From the cell containing the given text, extract its center point as [X, Y] coordinate. 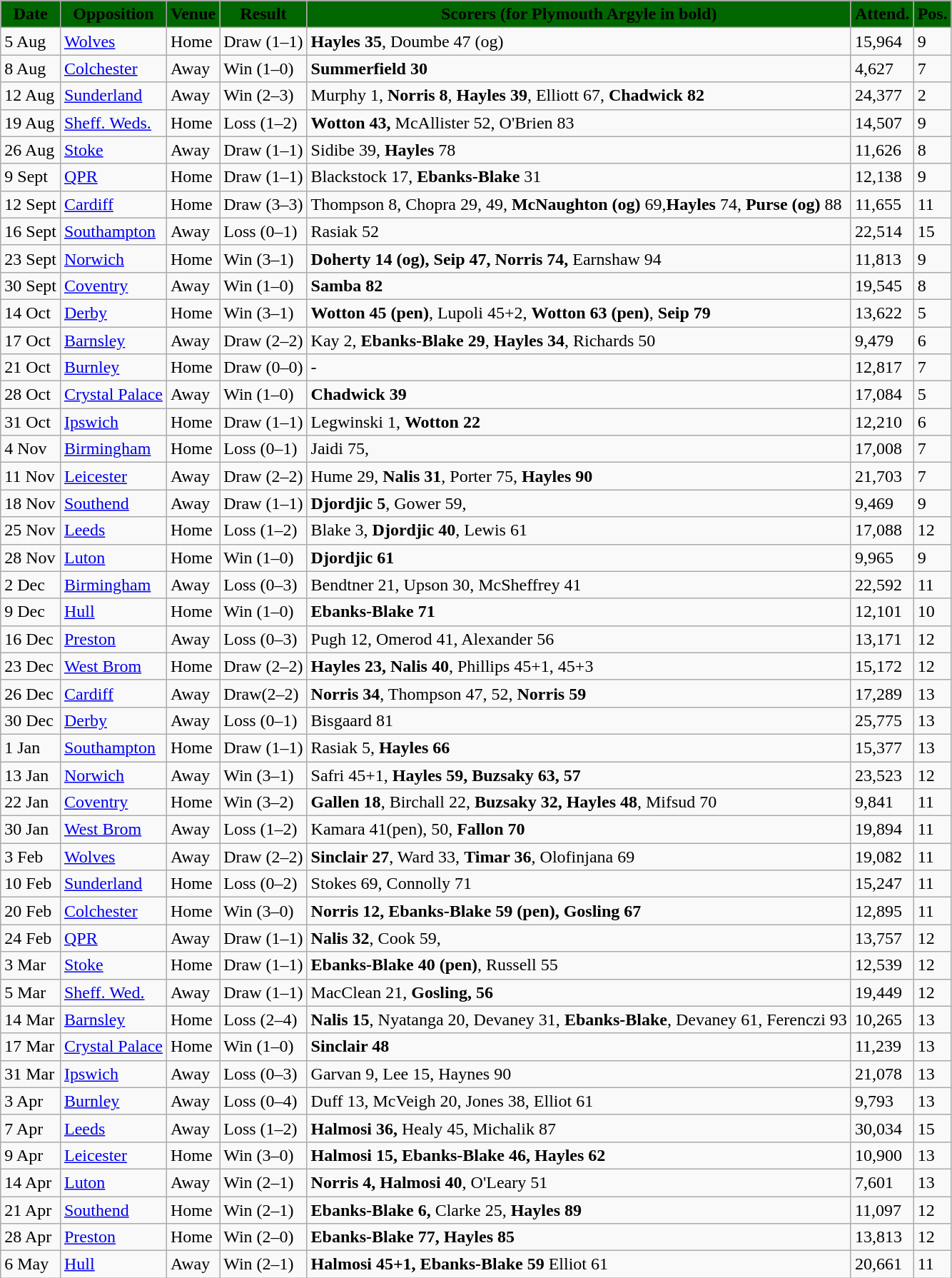
30 Sept [31, 286]
9,965 [882, 558]
Ebanks-Blake 71 [579, 612]
3 Mar [31, 965]
14 Mar [31, 1020]
Loss (0–4) [263, 1101]
4,627 [882, 69]
17,008 [882, 449]
31 Mar [31, 1074]
Murphy 1, Norris 8, Hayles 39, Elliott 67, Chadwick 82 [579, 96]
Halmosi 15, Ebanks-Blake 46, Hayles 62 [579, 1155]
Bendtner 21, Upson 30, McSheffrey 41 [579, 585]
Draw (3–3) [263, 204]
13 Jan [31, 775]
20,661 [882, 1264]
15,964 [882, 41]
Hayles 23, Nalis 40, Phillips 45+1, 45+3 [579, 666]
Ebanks-Blake 77, Hayles 85 [579, 1237]
19,449 [882, 992]
- [579, 368]
Attend. [882, 14]
Wotton 43, McAllister 52, O'Brien 83 [579, 123]
13,171 [882, 639]
Thompson 8, Chopra 29, 49, McNaughton (og) 69,Hayles 74, Purse (og) 88 [579, 204]
Norris 12, Ebanks-Blake 59 (pen), Gosling 67 [579, 911]
Safri 45+1, Hayles 59, Buzsaky 63, 57 [579, 775]
23,523 [882, 775]
23 Dec [31, 666]
Hayles 35, Doumbe 47 (og) [579, 41]
Jaidi 75, [579, 449]
Pugh 12, Omerod 41, Alexander 56 [579, 639]
Nalis 15, Nyatanga 20, Devaney 31, Ebanks-Blake, Devaney 61, Ferenczi 93 [579, 1020]
6 May [31, 1264]
21,703 [882, 476]
9 Apr [31, 1155]
10,900 [882, 1155]
9 Sept [31, 177]
19 Aug [31, 123]
30 Jan [31, 830]
Stokes 69, Connolly 71 [579, 884]
Halmosi 36, Healy 45, Michalik 87 [579, 1128]
10,265 [882, 1020]
Hume 29, Nalis 31, Porter 75, Hayles 90 [579, 476]
15,377 [882, 748]
Sheff. Weds. [113, 123]
Garvan 9, Lee 15, Haynes 90 [579, 1074]
22,592 [882, 585]
Blackstock 17, Ebanks-Blake 31 [579, 177]
Chadwick 39 [579, 395]
14 Apr [31, 1182]
Loss (2–4) [263, 1020]
14 Oct [31, 313]
25,775 [882, 720]
Win (2–3) [263, 96]
Samba 82 [579, 286]
4 Nov [31, 449]
Ebanks-Blake 40 (pen), Russell 55 [579, 965]
Opposition [113, 14]
30 Dec [31, 720]
Ebanks-Blake 6, Clarke 25, Hayles 89 [579, 1210]
7,601 [882, 1182]
Kay 2, Ebanks-Blake 29, Hayles 34, Richards 50 [579, 341]
9 Dec [31, 612]
7 Apr [31, 1128]
23 Sept [31, 258]
Duff 13, McVeigh 20, Jones 38, Elliot 61 [579, 1101]
18 Nov [31, 503]
12,895 [882, 911]
17,084 [882, 395]
Win (2–0) [263, 1237]
11,239 [882, 1047]
22,514 [882, 231]
3 Apr [31, 1101]
19,545 [882, 286]
17 Mar [31, 1047]
25 Nov [31, 530]
24,377 [882, 96]
Loss (0–2) [263, 884]
Pos. [932, 14]
Summerfield 30 [579, 69]
11,097 [882, 1210]
Norris 34, Thompson 47, 52, Norris 59 [579, 693]
28 Apr [31, 1237]
11 Nov [31, 476]
Win (3–2) [263, 802]
12 Sept [31, 204]
16 Dec [31, 639]
26 Dec [31, 693]
Venue [193, 14]
21 Oct [31, 368]
5 Mar [31, 992]
12,101 [882, 612]
Kamara 41(pen), 50, Fallon 70 [579, 830]
Legwinski 1, Wotton 22 [579, 422]
9,469 [882, 503]
12,138 [882, 177]
Result [263, 14]
24 Feb [31, 938]
Norris 4, Halmosi 40, O'Leary 51 [579, 1182]
10 [932, 612]
9,793 [882, 1101]
17 Oct [31, 341]
Draw (0–0) [263, 368]
15,247 [882, 884]
Scorers (for Plymouth Argyle in bold) [579, 14]
28 Oct [31, 395]
1 Jan [31, 748]
Rasiak 5, Hayles 66 [579, 748]
11,655 [882, 204]
20 Feb [31, 911]
26 Aug [31, 150]
31 Oct [31, 422]
13,757 [882, 938]
Date [31, 14]
12,539 [882, 965]
19,894 [882, 830]
Draw(2–2) [263, 693]
Doherty 14 (og), Seip 47, Norris 74, Earnshaw 94 [579, 258]
9,479 [882, 341]
17,289 [882, 693]
21,078 [882, 1074]
22 Jan [31, 802]
5 Aug [31, 41]
17,088 [882, 530]
Sinclair 48 [579, 1047]
2 [932, 96]
19,082 [882, 857]
2 Dec [31, 585]
Djordjic 5, Gower 59, [579, 503]
28 Nov [31, 558]
12 Aug [31, 96]
21 Apr [31, 1210]
Halmosi 45+1, Ebanks-Blake 59 Elliot 61 [579, 1264]
Blake 3, Djordjic 40, Lewis 61 [579, 530]
11,626 [882, 150]
9,841 [882, 802]
10 Feb [31, 884]
Sidibe 39, Hayles 78 [579, 150]
30,034 [882, 1128]
Sheff. Wed. [113, 992]
14,507 [882, 123]
16 Sept [31, 231]
Sinclair 27, Ward 33, Timar 36, Olofinjana 69 [579, 857]
MacClean 21, Gosling, 56 [579, 992]
11,813 [882, 258]
12,210 [882, 422]
Nalis 32, Cook 59, [579, 938]
8 Aug [31, 69]
Gallen 18, Birchall 22, Buzsaky 32, Hayles 48, Mifsud 70 [579, 802]
15,172 [882, 666]
Bisgaard 81 [579, 720]
13,622 [882, 313]
Djordjic 61 [579, 558]
Rasiak 52 [579, 231]
12,817 [882, 368]
13,813 [882, 1237]
3 Feb [31, 857]
Wotton 45 (pen), Lupoli 45+2, Wotton 63 (pen), Seip 79 [579, 313]
